Search for the cell housing the specified text and yield its [X, Y] center coordinate. 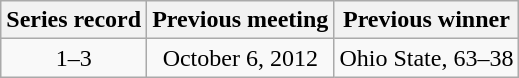
Series record [74, 20]
Previous winner [426, 20]
Previous meeting [240, 20]
Ohio State, 63–38 [426, 58]
1–3 [74, 58]
October 6, 2012 [240, 58]
